Locate the cell with the specified text and output its (X, Y) center coordinate. 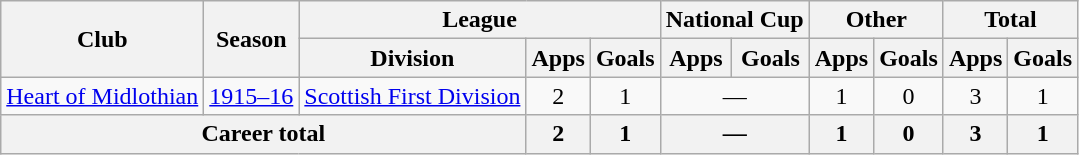
Career total (264, 134)
Other (876, 20)
Season (252, 39)
1915–16 (252, 96)
Total (1010, 20)
Scottish First Division (412, 96)
National Cup (734, 20)
League (480, 20)
Division (412, 58)
Heart of Midlothian (102, 96)
Club (102, 39)
